Search for the cell housing the specified text and yield its (x, y) center coordinate. 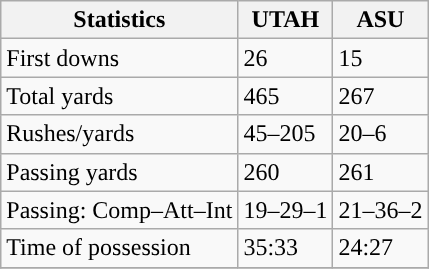
261 (380, 172)
First downs (120, 58)
Statistics (120, 20)
21–36–2 (380, 210)
Time of possession (120, 248)
26 (286, 58)
19–29–1 (286, 210)
35:33 (286, 248)
Rushes/yards (120, 134)
Total yards (120, 96)
Passing yards (120, 172)
15 (380, 58)
Passing: Comp–Att–Int (120, 210)
UTAH (286, 20)
45–205 (286, 134)
267 (380, 96)
260 (286, 172)
ASU (380, 20)
20–6 (380, 134)
24:27 (380, 248)
465 (286, 96)
